Pinpoint the cell where the given text exists, returning its [x, y] midpoint coordinate. 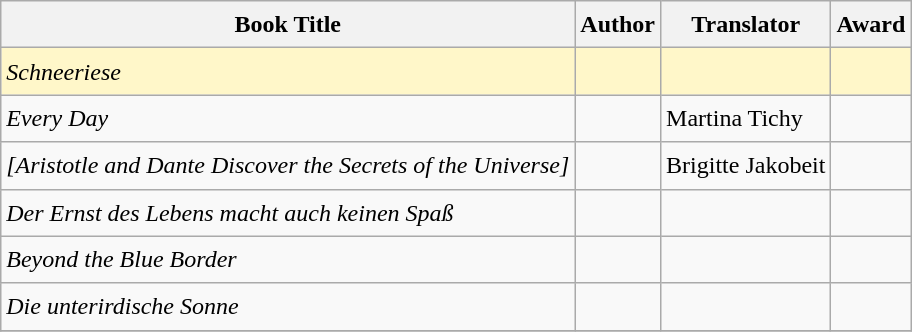
Der Ernst des Lebens macht auch keinen Spaß [288, 212]
Every Day [288, 118]
Beyond the Blue Border [288, 260]
Brigitte Jakobeit [746, 166]
[Aristotle and Dante Discover the Secrets of the Universe] [288, 166]
Martina Tichy [746, 118]
Award [871, 24]
Book Title [288, 24]
Translator [746, 24]
Die unterirdische Sonne [288, 306]
Schneeriese [288, 72]
Author [618, 24]
